Find where the given text appears and provide that cell's center as [x, y] coordinate. 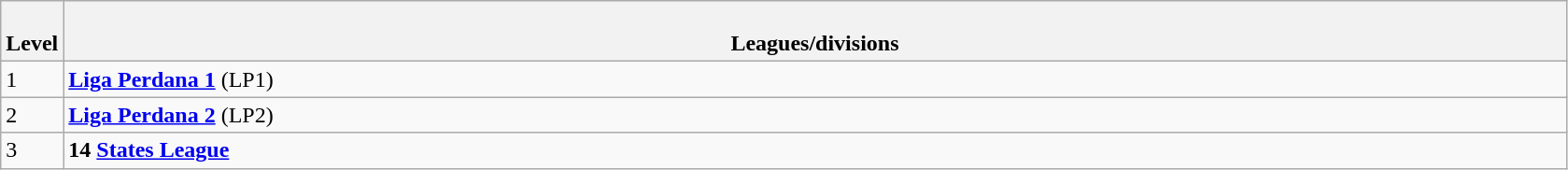
1 [32, 79]
Level [32, 32]
Liga Perdana 2 (LP2) [814, 115]
14 States League [814, 150]
2 [32, 115]
Leagues/divisions [814, 32]
3 [32, 150]
Liga Perdana 1 (LP1) [814, 79]
